Detect which cell encompasses the target text, then output its (X, Y) center coordinate. 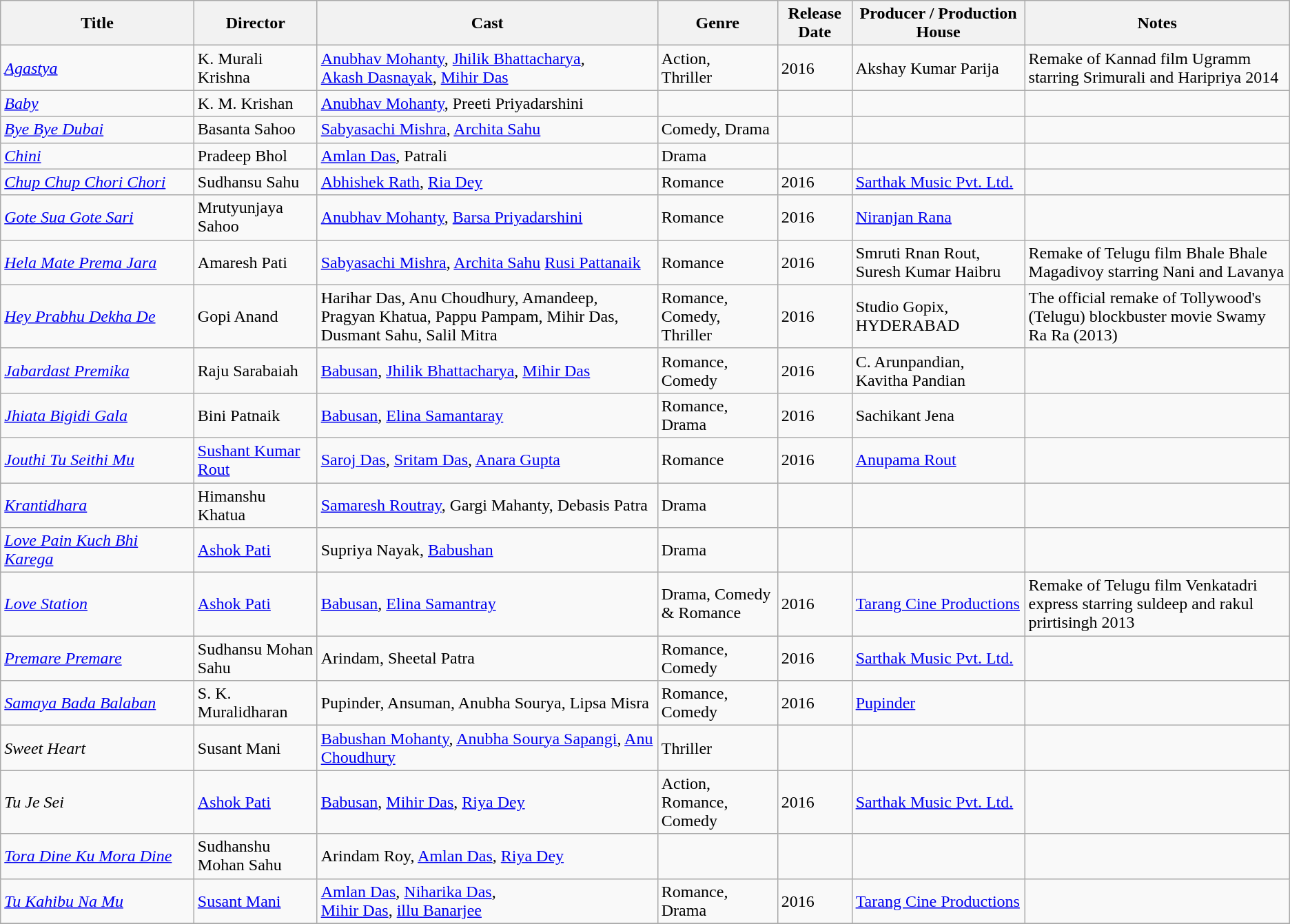
Tu Kahibu Na Mu (98, 901)
Action, Romance, Comedy (717, 802)
Remake of Telugu film Bhale Bhale Magadivoy starring Nani and Lavanya (1157, 262)
Babusan, Jhilik Bhattacharya, Mihir Das (487, 371)
Anubhav Mohanty, Jhilik Bhattacharya,Akash Dasnayak, Mihir Das (487, 68)
Amlan Das, Patrali (487, 156)
Samaresh Routray, Gargi Mahanty, Debasis Patra (487, 504)
Anubhav Mohanty, Barsa Priyadarshini (487, 218)
Chup Chup Chori Chori (98, 182)
Remake of Telugu film Venkatadri express starring suldeep and rakul prirtisingh 2013 (1157, 604)
Krantidhara (98, 504)
Agastya (98, 68)
Babusan, Elina Samantray (487, 604)
Tora Dine Ku Mora Dine (98, 856)
Thriller (717, 748)
Director (255, 23)
K. M. Krishan (255, 103)
Anubhav Mohanty, Preeti Priyadarshini (487, 103)
Basanta Sahoo (255, 130)
The official remake of Tollywood's (Telugu) blockbuster movie Swamy Ra Ra (2013) (1157, 316)
Anupama Rout (939, 460)
Bini Patnaik (255, 415)
Love Station (98, 604)
Title (98, 23)
Harihar Das, Anu Choudhury, Amandeep, Pragyan Khatua, Pappu Pampam, Mihir Das, Dusmant Sahu, Salil Mitra (487, 316)
Jabardast Premika (98, 371)
Romance, Comedy, Thriller (717, 316)
Love Pain Kuch Bhi Karega (98, 550)
Action,Thriller (717, 68)
Abhishek Rath, Ria Dey (487, 182)
Sushant Kumar Rout (255, 460)
Sachikant Jena (939, 415)
Hela Mate Prema Jara (98, 262)
Supriya Nayak, Babushan (487, 550)
S. K. Muralidharan (255, 703)
Cast (487, 23)
Chini (98, 156)
Saroj Das, Sritam Das, Anara Gupta (487, 460)
Sweet Heart (98, 748)
Jhiata Bigidi Gala (98, 415)
Notes (1157, 23)
Raju Sarabaiah (255, 371)
Sabyasachi Mishra, Archita Sahu Rusi Pattanaik (487, 262)
K. Murali Krishna (255, 68)
Akshay Kumar Parija (939, 68)
Studio Gopix, HYDERABAD (939, 316)
Arindam, Sheetal Patra (487, 659)
Pupinder (939, 703)
Jouthi Tu Seithi Mu (98, 460)
Babushan Mohanty, Anubha Sourya Sapangi, Anu Choudhury (487, 748)
Sudhansu Sahu (255, 182)
Amlan Das, Niharika Das,Mihir Das, illu Banarjee (487, 901)
Smruti Rnan Rout, Suresh Kumar Haibru (939, 262)
Babusan, Elina Samantaray (487, 415)
Sudhansu Mohan Sahu (255, 659)
Producer / Production House (939, 23)
Comedy, Drama (717, 130)
Arindam Roy, Amlan Das, Riya Dey (487, 856)
Genre (717, 23)
Sabyasachi Mishra, Archita Sahu (487, 130)
Sudhanshu Mohan Sahu (255, 856)
Gopi Anand (255, 316)
Samaya Bada Balaban (98, 703)
Hey Prabhu Dekha De (98, 316)
Pupinder, Ansuman, Anubha Sourya, Lipsa Misra (487, 703)
Mrutyunjaya Sahoo (255, 218)
Release Date (815, 23)
Bye Bye Dubai (98, 130)
Himanshu Khatua (255, 504)
Tu Je Sei (98, 802)
Babusan, Mihir Das, Riya Dey (487, 802)
Remake of Kannad film Ugramm starring Srimurali and Haripriya 2014 (1157, 68)
Amaresh Pati (255, 262)
Niranjan Rana (939, 218)
Baby (98, 103)
Gote Sua Gote Sari (98, 218)
Drama, Comedy & Romance (717, 604)
Premare Premare (98, 659)
C. Arunpandian, Kavitha Pandian (939, 371)
Pradeep Bhol (255, 156)
